From the cell containing the given text, extract its center point as [x, y] coordinate. 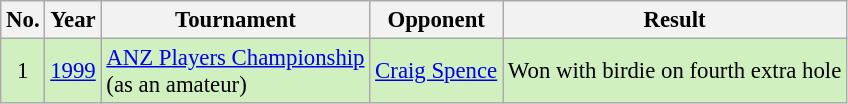
Craig Spence [436, 72]
Year [73, 20]
Tournament [236, 20]
Result [675, 20]
1999 [73, 72]
ANZ Players Championship(as an amateur) [236, 72]
Opponent [436, 20]
1 [23, 72]
No. [23, 20]
Won with birdie on fourth extra hole [675, 72]
